From the cell containing the given text, extract its center point as (x, y) coordinate. 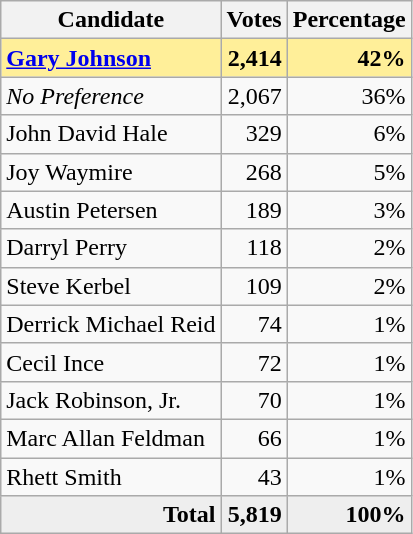
3% (349, 210)
Austin Petersen (111, 210)
268 (254, 172)
No Preference (111, 96)
Darryl Perry (111, 248)
Derrick Michael Reid (111, 324)
109 (254, 286)
329 (254, 134)
2,414 (254, 58)
Total (111, 515)
5% (349, 172)
2,067 (254, 96)
John David Hale (111, 134)
5,819 (254, 515)
Percentage (349, 20)
72 (254, 362)
Votes (254, 20)
42% (349, 58)
Marc Allan Feldman (111, 438)
36% (349, 96)
66 (254, 438)
189 (254, 210)
100% (349, 515)
Cecil Ince (111, 362)
Candidate (111, 20)
43 (254, 477)
Jack Robinson, Jr. (111, 400)
74 (254, 324)
Rhett Smith (111, 477)
70 (254, 400)
Joy Waymire (111, 172)
Steve Kerbel (111, 286)
Gary Johnson (111, 58)
118 (254, 248)
6% (349, 134)
